Provide the (X, Y) coordinate of the cell's center where the given text is located.  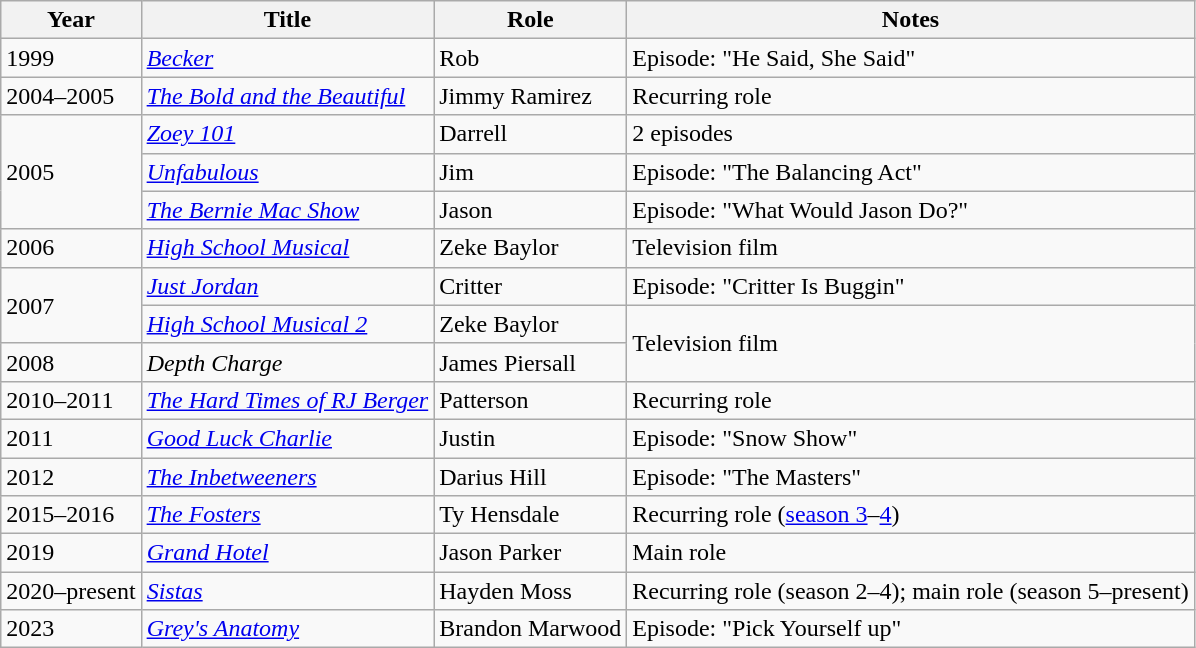
Episode: "The Masters" (911, 477)
Episode: "Snow Show" (911, 438)
2020–present (71, 591)
The Hard Times of RJ Berger (288, 400)
Year (71, 20)
2007 (71, 305)
2004–2005 (71, 96)
Jimmy Ramirez (530, 96)
Episode: "What Would Jason Do?" (911, 210)
Recurring role (season 2–4); main role (season 5–present) (911, 591)
2015–2016 (71, 515)
Ty Hensdale (530, 515)
Hayden Moss (530, 591)
2006 (71, 248)
2005 (71, 172)
High School Musical 2 (288, 324)
2010–2011 (71, 400)
Darrell (530, 134)
Brandon Marwood (530, 629)
Sistas (288, 591)
Patterson (530, 400)
James Piersall (530, 362)
1999 (71, 58)
Critter (530, 286)
The Inbetweeners (288, 477)
Grand Hotel (288, 553)
High School Musical (288, 248)
Jason (530, 210)
Title (288, 20)
Episode: "Pick Yourself up" (911, 629)
Episode: "He Said, She Said" (911, 58)
Depth Charge (288, 362)
Recurring role (season 3–4) (911, 515)
Becker (288, 58)
2012 (71, 477)
Jason Parker (530, 553)
2019 (71, 553)
Episode: "The Balancing Act" (911, 172)
Good Luck Charlie (288, 438)
Jim (530, 172)
Rob (530, 58)
The Bold and the Beautiful (288, 96)
Main role (911, 553)
Episode: "Critter Is Buggin" (911, 286)
Zoey 101 (288, 134)
Justin (530, 438)
Notes (911, 20)
Just Jordan (288, 286)
Unfabulous (288, 172)
2023 (71, 629)
2 episodes (911, 134)
Grey's Anatomy (288, 629)
2008 (71, 362)
The Bernie Mac Show (288, 210)
The Fosters (288, 515)
Darius Hill (530, 477)
2011 (71, 438)
Role (530, 20)
